Search for the cell housing the specified text and yield its [x, y] center coordinate. 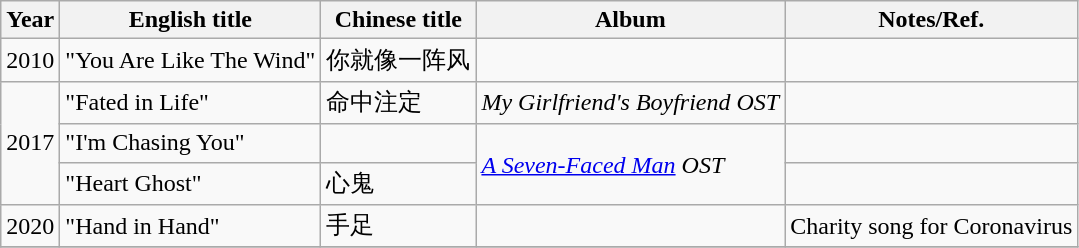
My Girlfriend's Boyfriend OST [630, 102]
2010 [30, 60]
Year [30, 20]
心鬼 [398, 184]
"Fated in Life" [190, 102]
你就像一阵风 [398, 60]
English title [190, 20]
Charity song for Coronavirus [932, 226]
2020 [30, 226]
命中注定 [398, 102]
"Heart Ghost" [190, 184]
"You Are Like The Wind" [190, 60]
"Hand in Hand" [190, 226]
"I'm Chasing You" [190, 143]
2017 [30, 142]
手足 [398, 226]
Chinese title [398, 20]
Album [630, 20]
A Seven-Faced Man OST [630, 164]
Notes/Ref. [932, 20]
